Locate the cell with the specified text and output its [x, y] center coordinate. 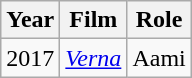
Film [94, 20]
Year [30, 20]
Verna [94, 58]
2017 [30, 58]
Aami [159, 58]
Role [159, 20]
